For the text-containing cell, return its midpoint in (x, y) coordinate format. 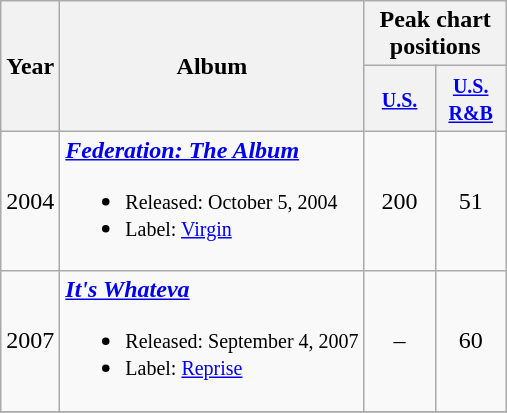
Year (30, 66)
200 (400, 201)
– (400, 341)
Federation: The AlbumReleased: October 5, 2004Label: Virgin (212, 201)
51 (470, 201)
2004 (30, 201)
U.S. (400, 98)
Album (212, 66)
It's WhatevaReleased: September 4, 2007Label: Reprise (212, 341)
2007 (30, 341)
Peak chart positions (435, 34)
U.S. R&B (470, 98)
60 (470, 341)
